Identify which cell holds the provided text, then report its (X, Y) central coordinate. 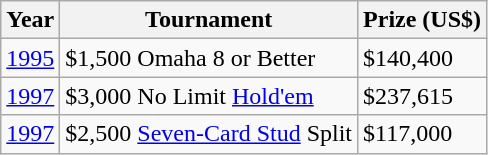
1995 (30, 58)
$2,500 Seven-Card Stud Split (209, 134)
$237,615 (422, 96)
Year (30, 20)
Prize (US$) (422, 20)
$117,000 (422, 134)
$3,000 No Limit Hold'em (209, 96)
Tournament (209, 20)
$140,400 (422, 58)
$1,500 Omaha 8 or Better (209, 58)
